Return [x, y] of the center of cell containing provided text 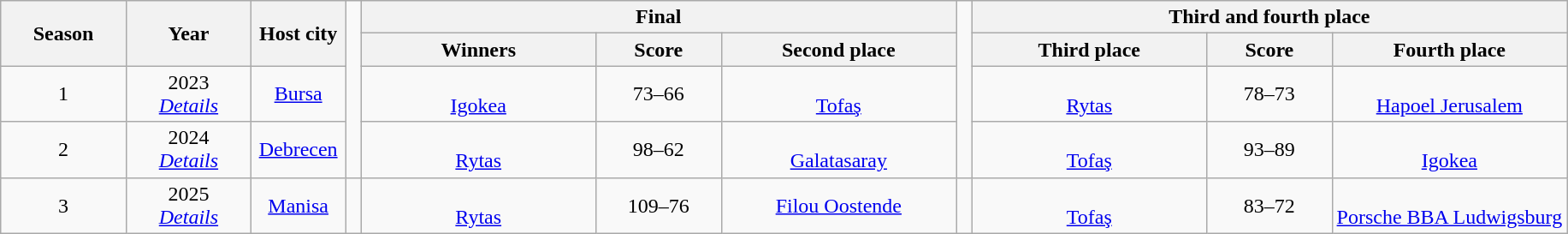
109–76 [659, 206]
2023Details [188, 94]
3 [63, 206]
2024Details [188, 149]
93–89 [1269, 149]
Porsche BBA Ludwigsburg [1449, 206]
73–66 [659, 94]
Filou Oostende [838, 206]
Third place [1090, 50]
Debrecen [299, 149]
Bursa [299, 94]
2025Details [188, 206]
Final [659, 17]
Hapoel Jerusalem [1449, 94]
Galatasaray [838, 149]
1 [63, 94]
Winners [479, 50]
83–72 [1269, 206]
Year [188, 33]
Second place [838, 50]
2 [63, 149]
Fourth place [1449, 50]
78–73 [1269, 94]
Manisa [299, 206]
98–62 [659, 149]
Third and fourth place [1269, 17]
Season [63, 33]
Host city [299, 33]
